Determine the [X, Y] coordinate at the center of the cell enclosing the given text.  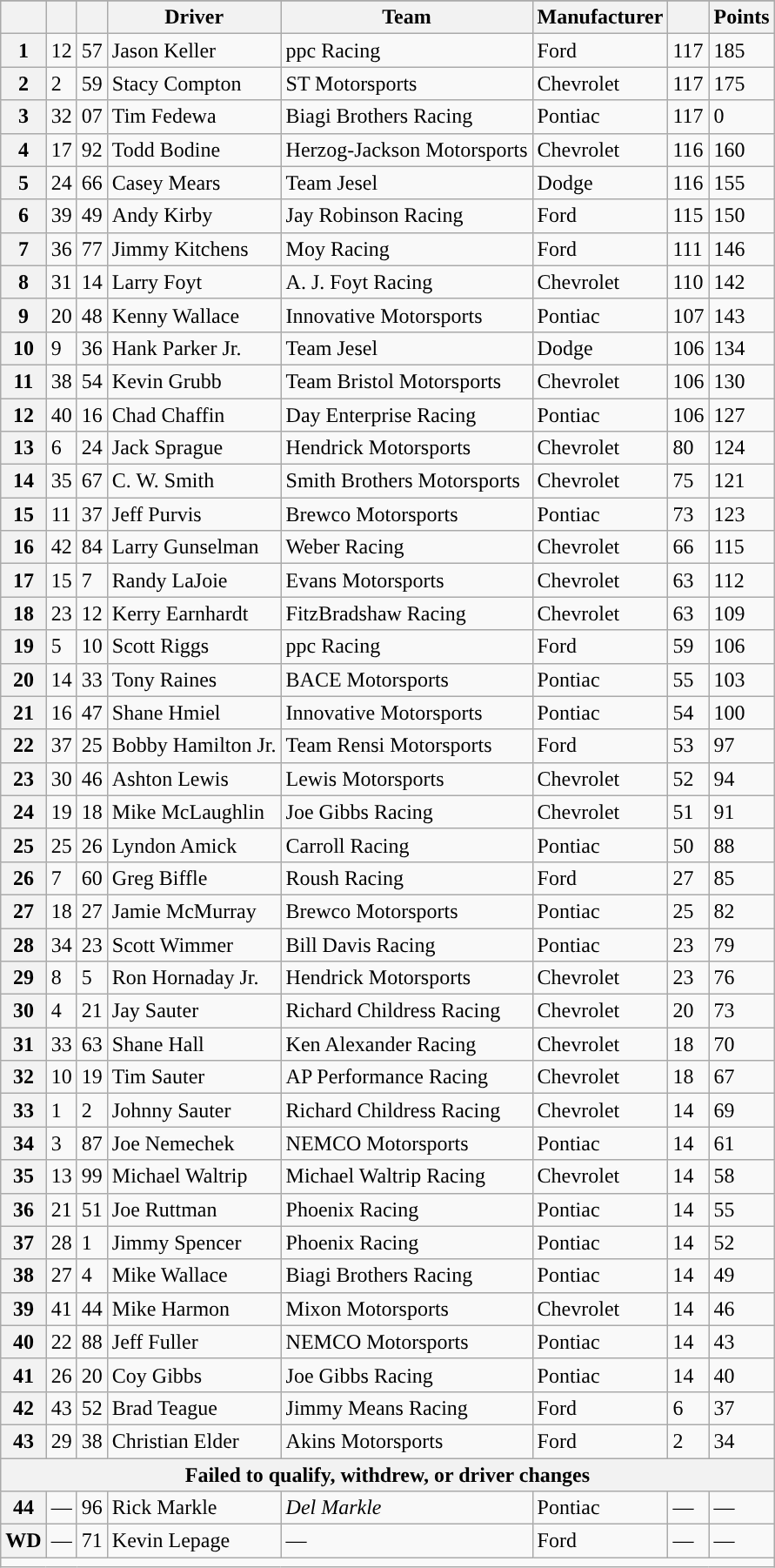
Tim Fedewa [194, 117]
Ashton Lewis [194, 779]
Evans Motorsports [407, 580]
Stacy Compton [194, 84]
47 [92, 713]
Lyndon Amick [194, 845]
Jamie McMurray [194, 911]
Jay Robinson Racing [407, 216]
WD [23, 1541]
A. J. Foyt Racing [407, 282]
Scott Wimmer [194, 944]
94 [741, 779]
Weber Racing [407, 547]
Randy LaJoie [194, 580]
Kevin Lepage [194, 1541]
71 [92, 1541]
185 [741, 50]
Larry Foyt [194, 282]
Moy Racing [407, 249]
69 [741, 1110]
Jack Sprague [194, 448]
175 [741, 84]
Driver [194, 17]
Jeff Purvis [194, 514]
85 [741, 878]
FitzBradshaw Racing [407, 613]
ST Motorsports [407, 84]
Bobby Hamilton Jr. [194, 746]
107 [689, 315]
48 [92, 315]
Johnny Sauter [194, 1110]
79 [741, 944]
57 [92, 50]
Manufacturer [600, 17]
Ken Alexander Racing [407, 1044]
60 [92, 878]
Kerry Earnhardt [194, 613]
143 [741, 315]
Smith Brothers Motorsports [407, 481]
Larry Gunselman [194, 547]
127 [741, 415]
Tony Raines [194, 680]
103 [741, 680]
50 [689, 845]
Points [741, 17]
Team Bristol Motorsports [407, 381]
58 [741, 1176]
Mike Wallace [194, 1276]
75 [689, 481]
Rick Markle [194, 1508]
Casey Mears [194, 183]
Chad Chaffin [194, 415]
Shane Hall [194, 1044]
Tim Sauter [194, 1077]
70 [741, 1044]
Jimmy Spencer [194, 1243]
Coy Gibbs [194, 1375]
87 [92, 1143]
Jason Keller [194, 50]
97 [741, 746]
155 [741, 183]
Kenny Wallace [194, 315]
Michael Waltrip [194, 1176]
Roush Racing [407, 878]
53 [689, 746]
134 [741, 348]
Bill Davis Racing [407, 944]
Day Enterprise Racing [407, 415]
Jimmy Means Racing [407, 1408]
Akins Motorsports [407, 1441]
150 [741, 216]
Scott Riggs [194, 647]
Kevin Grubb [194, 381]
Team [407, 17]
112 [741, 580]
Herzog-Jackson Motorsports [407, 150]
Jay Sauter [194, 1011]
Mike Harmon [194, 1309]
123 [741, 514]
Team Rensi Motorsports [407, 746]
92 [92, 150]
0 [741, 117]
Todd Bodine [194, 150]
Christian Elder [194, 1441]
Lewis Motorsports [407, 779]
82 [741, 911]
146 [741, 249]
77 [92, 249]
Jeff Fuller [194, 1342]
76 [741, 978]
C. W. Smith [194, 481]
96 [92, 1508]
80 [689, 448]
100 [741, 713]
110 [689, 282]
07 [92, 117]
AP Performance Racing [407, 1077]
84 [92, 547]
91 [741, 812]
BACE Motorsports [407, 680]
124 [741, 448]
109 [741, 613]
Del Markle [407, 1508]
Brad Teague [194, 1408]
Hank Parker Jr. [194, 348]
Greg Biffle [194, 878]
Mixon Motorsports [407, 1309]
Jimmy Kitchens [194, 249]
61 [741, 1143]
Failed to qualify, withdrew, or driver changes [388, 1475]
142 [741, 282]
Ron Hornaday Jr. [194, 978]
Carroll Racing [407, 845]
Joe Nemechek [194, 1143]
Michael Waltrip Racing [407, 1176]
160 [741, 150]
99 [92, 1176]
Shane Hmiel [194, 713]
111 [689, 249]
Mike McLaughlin [194, 812]
121 [741, 481]
Joe Ruttman [194, 1210]
130 [741, 381]
Andy Kirby [194, 216]
